Identify which cell holds the provided text, then report its [x, y] central coordinate. 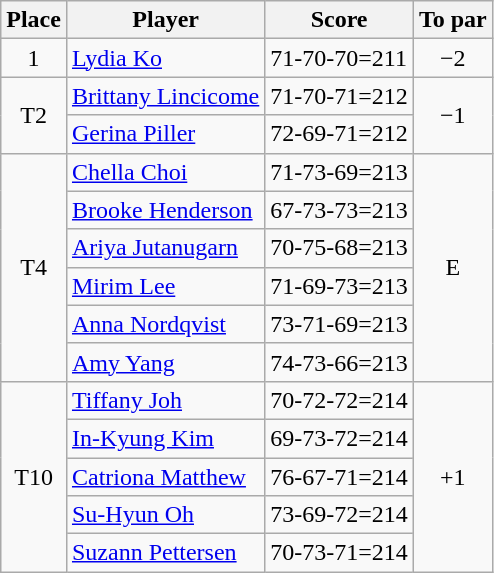
69-73-72=214 [340, 438]
Ariya Jutanugarn [165, 248]
71-73-69=213 [340, 172]
−1 [452, 115]
71-70-71=212 [340, 96]
Suzann Pettersen [165, 553]
Place [34, 20]
70-72-72=214 [340, 400]
T10 [34, 476]
Su-Hyun Oh [165, 515]
72-69-71=212 [340, 134]
E [452, 267]
To par [452, 20]
−2 [452, 58]
T2 [34, 115]
Mirim Lee [165, 286]
76-67-71=214 [340, 477]
1 [34, 58]
Catriona Matthew [165, 477]
71-69-73=213 [340, 286]
Amy Yang [165, 362]
74-73-66=213 [340, 362]
T4 [34, 267]
Anna Nordqvist [165, 324]
+1 [452, 476]
73-69-72=214 [340, 515]
Gerina Piller [165, 134]
Player [165, 20]
70-75-68=213 [340, 248]
Lydia Ko [165, 58]
Brittany Lincicome [165, 96]
In-Kyung Kim [165, 438]
73-71-69=213 [340, 324]
67-73-73=213 [340, 210]
Brooke Henderson [165, 210]
Chella Choi [165, 172]
Tiffany Joh [165, 400]
70-73-71=214 [340, 553]
71-70-70=211 [340, 58]
Score [340, 20]
